From the cell containing the given text, extract its center point as (X, Y) coordinate. 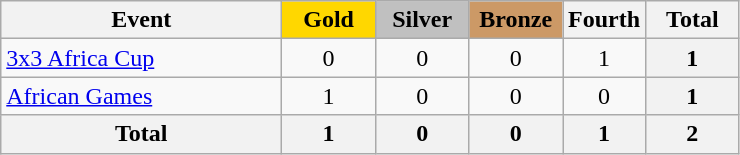
Gold (329, 20)
Bronze (516, 20)
Fourth (604, 20)
3x3 Africa Cup (142, 58)
Silver (422, 20)
Event (142, 20)
African Games (142, 96)
2 (693, 134)
